Identify which cell holds the provided text, then report its [x, y] central coordinate. 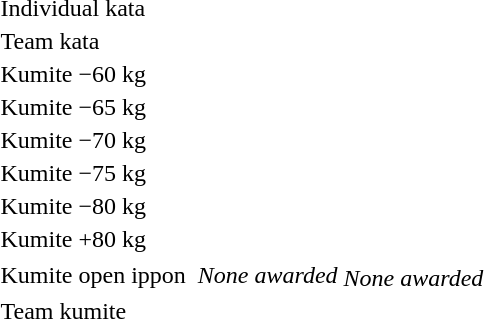
None awarded [268, 275]
